Capture the cell that displays the provided text and extract its (X, Y) central coordinate. 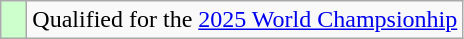
Qualified for the 2025 World Champsionhip (245, 20)
